Extract the [x, y] coordinate from the center of the cell holding the provided text.  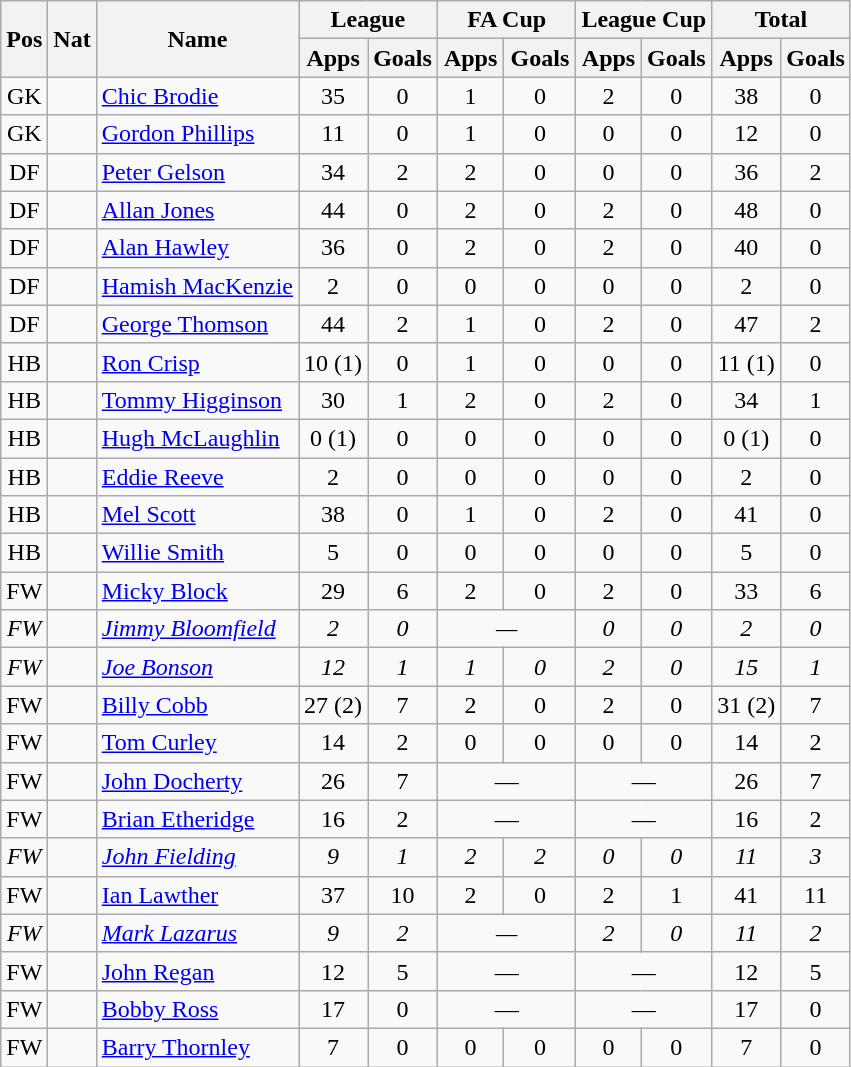
37 [334, 895]
Mark Lazarus [197, 933]
31 (2) [746, 705]
40 [746, 248]
33 [746, 591]
Nat [72, 39]
48 [746, 210]
Eddie Reeve [197, 477]
10 [403, 895]
Peter Gelson [197, 172]
Billy Cobb [197, 705]
John Regan [197, 971]
15 [746, 667]
Barry Thornley [197, 1047]
Jimmy Bloomfield [197, 629]
47 [746, 324]
Tommy Higginson [197, 400]
Willie Smith [197, 553]
Ian Lawther [197, 895]
27 (2) [334, 705]
FA Cup [506, 20]
League [368, 20]
Micky Block [197, 591]
Total [782, 20]
League Cup [644, 20]
Ron Crisp [197, 362]
10 (1) [334, 362]
John Fielding [197, 857]
11 (1) [746, 362]
George Thomson [197, 324]
35 [334, 96]
Joe Bonson [197, 667]
Hugh McLaughlin [197, 438]
Alan Hawley [197, 248]
Brian Etheridge [197, 819]
29 [334, 591]
Hamish MacKenzie [197, 286]
Mel Scott [197, 515]
John Docherty [197, 781]
3 [816, 857]
Allan Jones [197, 210]
Name [197, 39]
Gordon Phillips [197, 134]
30 [334, 400]
Tom Curley [197, 743]
Pos [24, 39]
Chic Brodie [197, 96]
Bobby Ross [197, 1009]
